For the text-containing cell, return its midpoint in [X, Y] coordinate format. 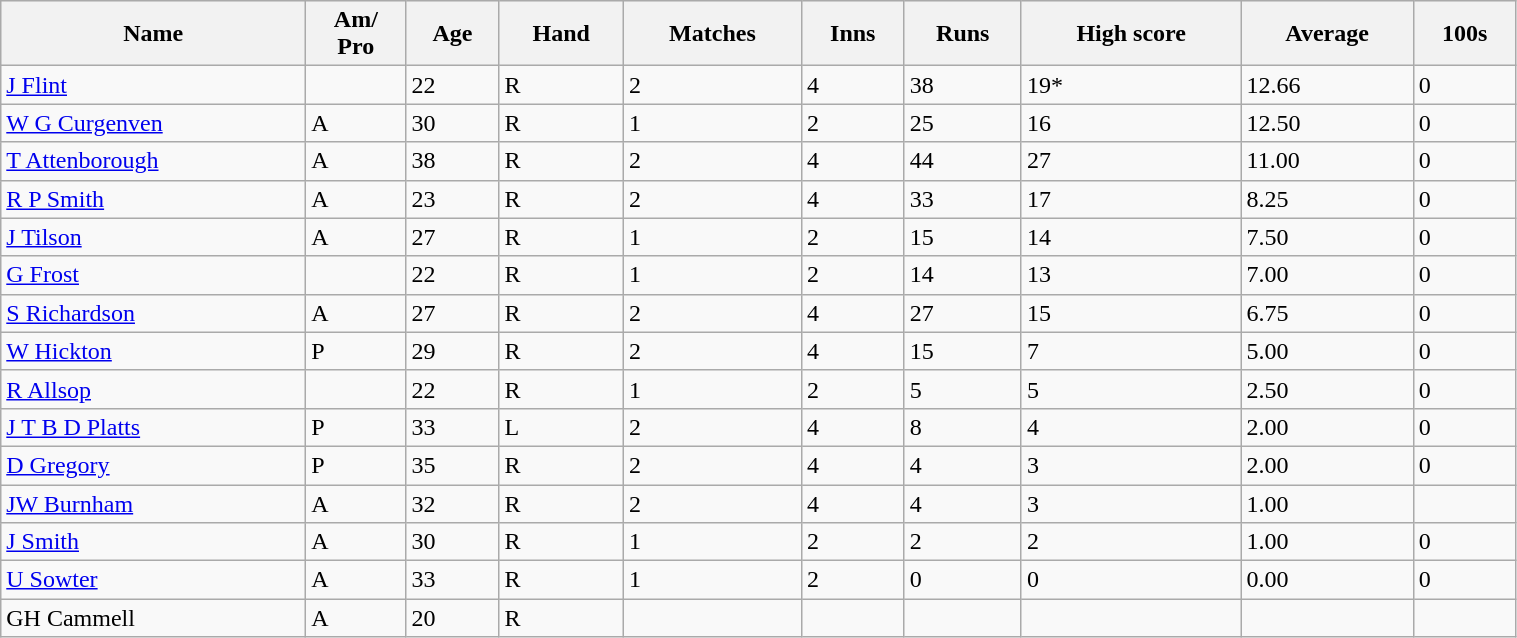
8 [962, 427]
Runs [962, 34]
32 [452, 503]
19* [1131, 85]
U Sowter [154, 580]
16 [1131, 123]
44 [962, 161]
2.50 [1327, 389]
J Flint [154, 85]
11.00 [1327, 161]
J Smith [154, 542]
G Frost [154, 275]
W Hickton [154, 351]
S Richardson [154, 313]
25 [962, 123]
Average [1327, 34]
GH Cammell [154, 618]
0.00 [1327, 580]
100s [1464, 34]
JW Burnham [154, 503]
23 [452, 199]
R P Smith [154, 199]
12.66 [1327, 85]
Am/Pro [356, 34]
7.00 [1327, 275]
5.00 [1327, 351]
L [562, 427]
Name [154, 34]
20 [452, 618]
Hand [562, 34]
W G Curgenven [154, 123]
17 [1131, 199]
Age [452, 34]
D Gregory [154, 465]
Inns [852, 34]
8.25 [1327, 199]
7.50 [1327, 237]
Matches [712, 34]
T Attenborough [154, 161]
R Allsop [154, 389]
7 [1131, 351]
J T B D Platts [154, 427]
6.75 [1327, 313]
13 [1131, 275]
29 [452, 351]
12.50 [1327, 123]
35 [452, 465]
High score [1131, 34]
J Tilson [154, 237]
